Find where the given text appears and provide that cell's center as (X, Y) coordinate. 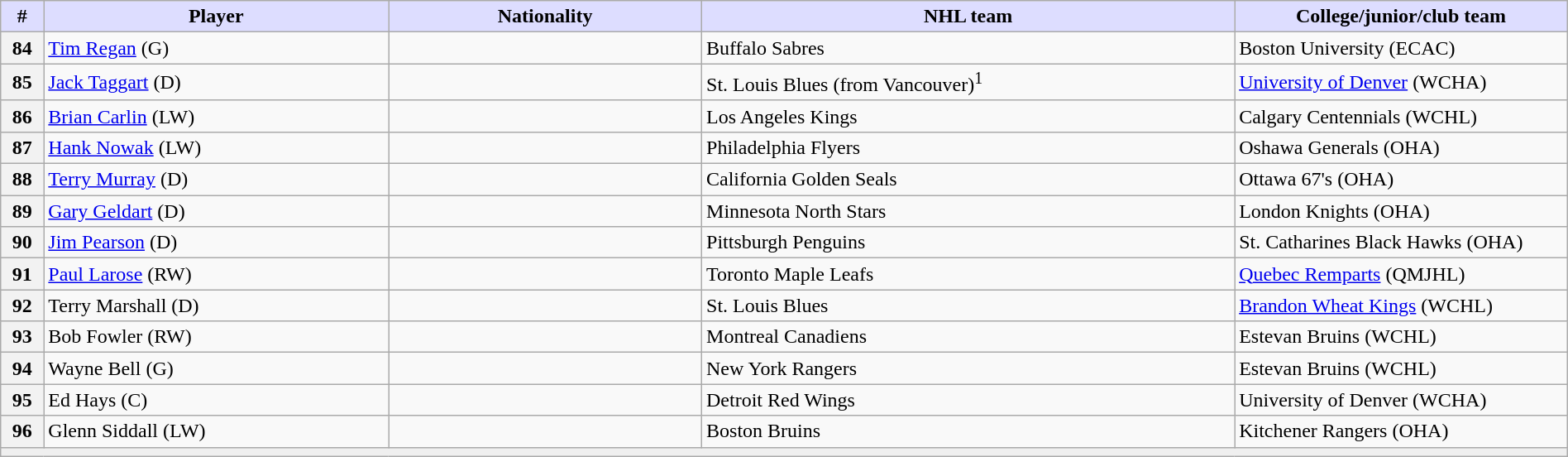
Nationality (546, 17)
Terry Marshall (D) (217, 305)
Oshawa Generals (OHA) (1401, 147)
# (22, 17)
92 (22, 305)
St. Louis Blues (from Vancouver)1 (968, 83)
St. Louis Blues (968, 305)
NHL team (968, 17)
Boston University (ECAC) (1401, 48)
Quebec Remparts (QMJHL) (1401, 274)
95 (22, 400)
Kitchener Rangers (OHA) (1401, 431)
Jim Pearson (D) (217, 243)
Hank Nowak (LW) (217, 147)
Philadelphia Flyers (968, 147)
87 (22, 147)
London Knights (OHA) (1401, 211)
New York Rangers (968, 368)
Brandon Wheat Kings (WCHL) (1401, 305)
Pittsburgh Penguins (968, 243)
Toronto Maple Leafs (968, 274)
86 (22, 116)
Terry Murray (D) (217, 180)
Detroit Red Wings (968, 400)
Player (217, 17)
Paul Larose (RW) (217, 274)
California Golden Seals (968, 180)
Glenn Siddall (LW) (217, 431)
Tim Regan (G) (217, 48)
84 (22, 48)
Calgary Centennials (WCHL) (1401, 116)
Bob Fowler (RW) (217, 337)
Buffalo Sabres (968, 48)
90 (22, 243)
91 (22, 274)
Boston Bruins (968, 431)
Ed Hays (C) (217, 400)
Brian Carlin (LW) (217, 116)
College/junior/club team (1401, 17)
Los Angeles Kings (968, 116)
85 (22, 83)
Gary Geldart (D) (217, 211)
Wayne Bell (G) (217, 368)
94 (22, 368)
88 (22, 180)
Montreal Canadiens (968, 337)
Minnesota North Stars (968, 211)
93 (22, 337)
St. Catharines Black Hawks (OHA) (1401, 243)
96 (22, 431)
89 (22, 211)
Ottawa 67's (OHA) (1401, 180)
Jack Taggart (D) (217, 83)
